Locate the cell with the specified text and output its (x, y) center coordinate. 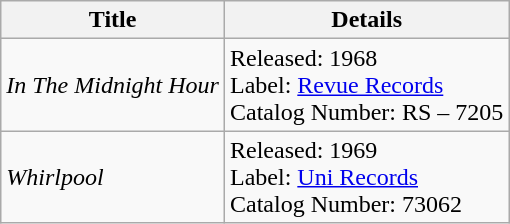
Released: 1968Label: Revue RecordsCatalog Number: RS – 7205 (366, 85)
Title (113, 20)
Details (366, 20)
In The Midnight Hour (113, 85)
Released: 1969Label: Uni RecordsCatalog Number: 73062 (366, 177)
Whirlpool (113, 177)
